Locate the cell with the specified text and output its [x, y] center coordinate. 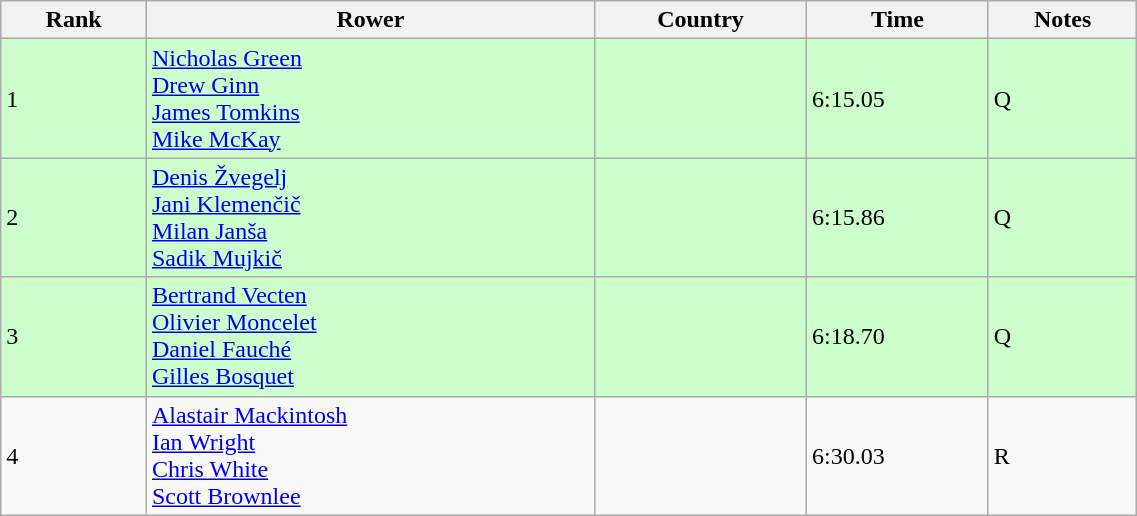
Rower [370, 20]
Denis ŽvegeljJani KlemenčičMilan JanšaSadik Mujkič [370, 218]
4 [74, 456]
Nicholas GreenDrew GinnJames TomkinsMike McKay [370, 98]
Alastair MackintoshIan WrightChris WhiteScott Brownlee [370, 456]
3 [74, 336]
6:15.86 [898, 218]
Rank [74, 20]
1 [74, 98]
R [1062, 456]
Country [700, 20]
Bertrand VectenOlivier MonceletDaniel FauchéGilles Bosquet [370, 336]
6:30.03 [898, 456]
6:15.05 [898, 98]
Notes [1062, 20]
6:18.70 [898, 336]
Time [898, 20]
2 [74, 218]
